Scan for the cell matching the given text and deliver its (X, Y) coordinate at center. 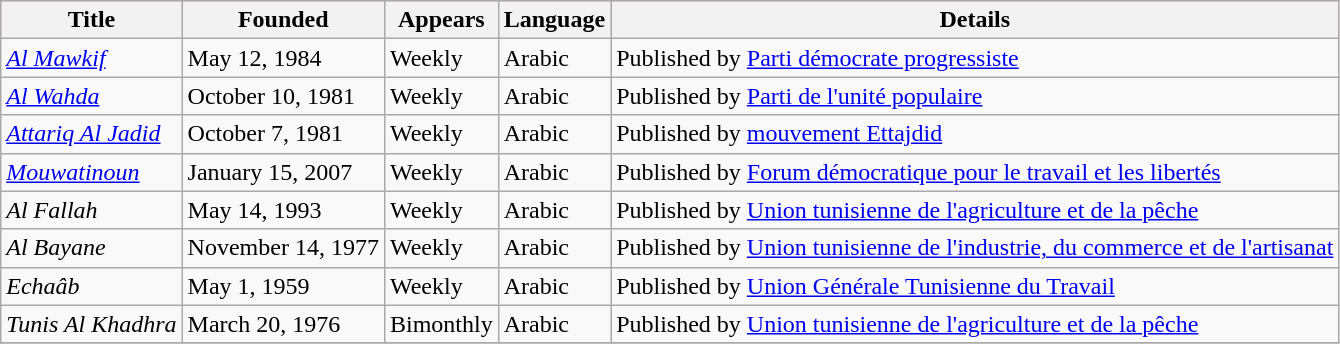
May 14, 1993 (283, 210)
May 1, 1959 (283, 286)
Published by Parti démocrate progressiste (975, 58)
Appears (441, 20)
October 10, 1981 (283, 96)
Published by Union Générale Tunisienne du Travail (975, 286)
Bimonthly (441, 324)
Mouwatinoun (92, 172)
October 7, 1981 (283, 134)
Founded (283, 20)
Echaâb (92, 286)
January 15, 2007 (283, 172)
Published by mouvement Ettajdid (975, 134)
Al Bayane (92, 248)
Al Wahda (92, 96)
November 14, 1977 (283, 248)
Published by Parti de l'unité populaire (975, 96)
Al Mawkif (92, 58)
Tunis Al Khadhra (92, 324)
Al Fallah (92, 210)
Attariq Al Jadid (92, 134)
Title (92, 20)
May 12, 1984 (283, 58)
Published by Forum démocratique pour le travail et les libertés (975, 172)
Published by Union tunisienne de l'industrie, du commerce et de l'artisanat (975, 248)
March 20, 1976 (283, 324)
Language (554, 20)
Details (975, 20)
